From the cell containing the given text, extract its center point as (x, y) coordinate. 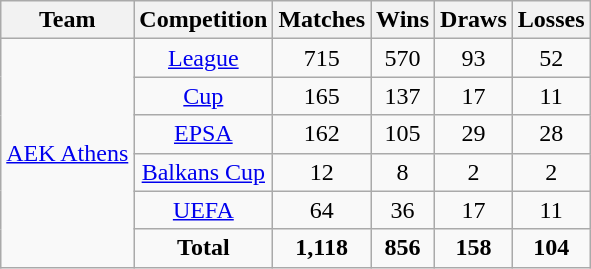
570 (403, 58)
36 (403, 210)
Cup (204, 96)
162 (322, 134)
93 (474, 58)
64 (322, 210)
Total (204, 248)
158 (474, 248)
League (204, 58)
165 (322, 96)
Losses (551, 20)
AEK Athens (68, 153)
Team (68, 20)
1,118 (322, 248)
Draws (474, 20)
28 (551, 134)
Balkans Cup (204, 172)
29 (474, 134)
Matches (322, 20)
856 (403, 248)
105 (403, 134)
715 (322, 58)
Wins (403, 20)
12 (322, 172)
EPSA (204, 134)
137 (403, 96)
52 (551, 58)
Competition (204, 20)
104 (551, 248)
UEFA (204, 210)
8 (403, 172)
